Output the (X, Y) coordinate of the center of the cell containing the given text.  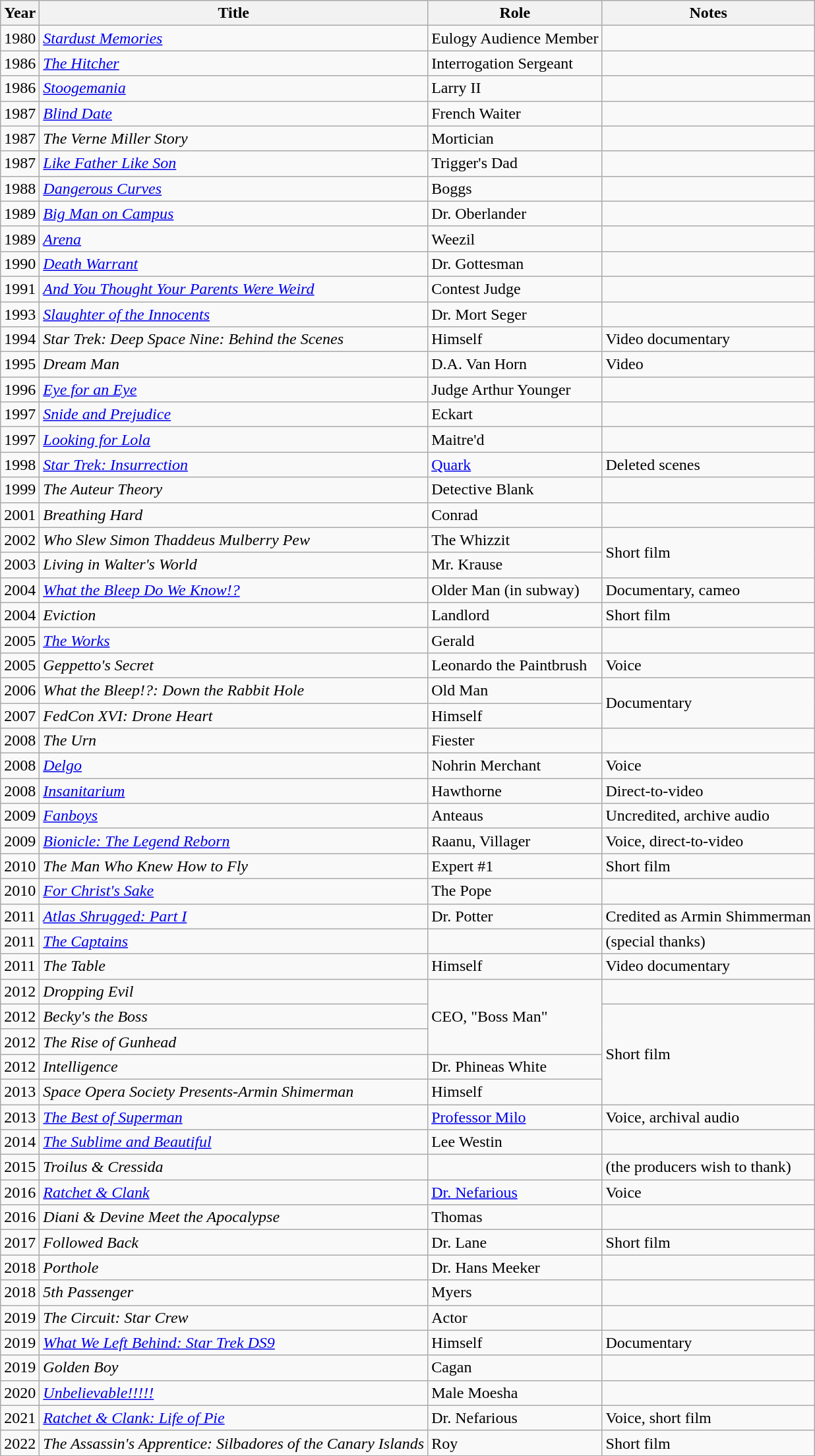
Big Man on Campus (233, 214)
Video (708, 364)
Leonardo the Paintbrush (515, 665)
The Whizzit (515, 540)
Notes (708, 13)
Myers (515, 1293)
Credited as Armin Shimmerman (708, 916)
Cagan (515, 1368)
Quark (515, 465)
Death Warrant (233, 264)
1994 (20, 339)
Like Father Like Son (233, 163)
Dream Man (233, 364)
Old Man (515, 690)
Unbelievable!!!!! (233, 1393)
Uncredited, archive audio (708, 816)
Mortician (515, 138)
Thomas (515, 1217)
Fanboys (233, 816)
Star Trek: Insurrection (233, 465)
The Verne Miller Story (233, 138)
Eviction (233, 615)
Judge Arthur Younger (515, 390)
The Rise of Gunhead (233, 1041)
Trigger's Dad (515, 163)
2015 (20, 1167)
Conrad (515, 515)
Dr. Lane (515, 1242)
Eulogy Audience Member (515, 38)
What the Bleep Do We Know!? (233, 590)
2022 (20, 1443)
Slaughter of the Innocents (233, 314)
Dangerous Curves (233, 189)
Eckart (515, 415)
Deleted scenes (708, 465)
Atlas Shrugged: Part I (233, 916)
2017 (20, 1242)
Becky's the Boss (233, 1016)
For Christ's Sake (233, 891)
1988 (20, 189)
Star Trek: Deep Space Nine: Behind the Scenes (233, 339)
Professor Milo (515, 1117)
Actor (515, 1318)
D.A. Van Horn (515, 364)
Voice, archival audio (708, 1117)
Interrogation Sergeant (515, 63)
The Best of Superman (233, 1117)
Older Man (in subway) (515, 590)
Dr. Oberlander (515, 214)
2003 (20, 565)
5th Passenger (233, 1293)
Breathing Hard (233, 515)
1993 (20, 314)
The Assassin's Apprentice: Silbadores of the Canary Islands (233, 1443)
Expert #1 (515, 866)
Gerald (515, 640)
Dr. Mort Seger (515, 314)
Detective Blank (515, 490)
Stardust Memories (233, 38)
Diani & Devine Meet the Apocalypse (233, 1217)
Followed Back (233, 1242)
1991 (20, 289)
Roy (515, 1443)
Golden Boy (233, 1368)
And You Thought Your Parents Were Weird (233, 289)
Living in Walter's World (233, 565)
Insanitarium (233, 791)
Delgo (233, 766)
Title (233, 13)
The Circuit: Star Crew (233, 1318)
Looking for Lola (233, 440)
1990 (20, 264)
Direct-to-video (708, 791)
(special thanks) (708, 941)
French Waiter (515, 113)
The Pope (515, 891)
1995 (20, 364)
Dr. Phineas White (515, 1066)
Landlord (515, 615)
What the Bleep!?: Down the Rabbit Hole (233, 690)
The Hitcher (233, 63)
Larry II (515, 88)
Dropping Evil (233, 991)
Intelligence (233, 1066)
1980 (20, 38)
Weezil (515, 239)
2020 (20, 1393)
Arena (233, 239)
Ratchet & Clank: Life of Pie (233, 1418)
Dr. Potter (515, 916)
The Works (233, 640)
1998 (20, 465)
Year (20, 13)
Voice, short film (708, 1418)
Hawthorne (515, 791)
CEO, "Boss Man" (515, 1016)
Snide and Prejudice (233, 415)
The Man Who Knew How to Fly (233, 866)
Dr. Gottesman (515, 264)
Porthole (233, 1267)
Contest Judge (515, 289)
The Urn (233, 741)
1999 (20, 490)
Male Moesha (515, 1393)
2001 (20, 515)
Voice, direct-to-video (708, 841)
Geppetto's Secret (233, 665)
Anteaus (515, 816)
Nohrin Merchant (515, 766)
What We Left Behind: Star Trek DS9 (233, 1343)
Troilus & Cressida (233, 1167)
Role (515, 13)
Ratchet & Clank (233, 1192)
Dr. Hans Meeker (515, 1267)
2014 (20, 1142)
Who Slew Simon Thaddeus Mulberry Pew (233, 540)
Raanu, Villager (515, 841)
Eye for an Eye (233, 390)
Fiester (515, 741)
The Auteur Theory (233, 490)
Stoogemania (233, 88)
2021 (20, 1418)
The Table (233, 966)
The Captains (233, 941)
Space Opera Society Presents-Armin Shimerman (233, 1092)
The Sublime and Beautiful (233, 1142)
Blind Date (233, 113)
Maitre'd (515, 440)
2007 (20, 715)
(the producers wish to thank) (708, 1167)
1996 (20, 390)
Boggs (515, 189)
2002 (20, 540)
2006 (20, 690)
Mr. Krause (515, 565)
Lee Westin (515, 1142)
Bionicle: The Legend Reborn (233, 841)
FedCon XVI: Drone Heart (233, 715)
Documentary, cameo (708, 590)
